Find where the given text appears and provide that cell's center as (x, y) coordinate. 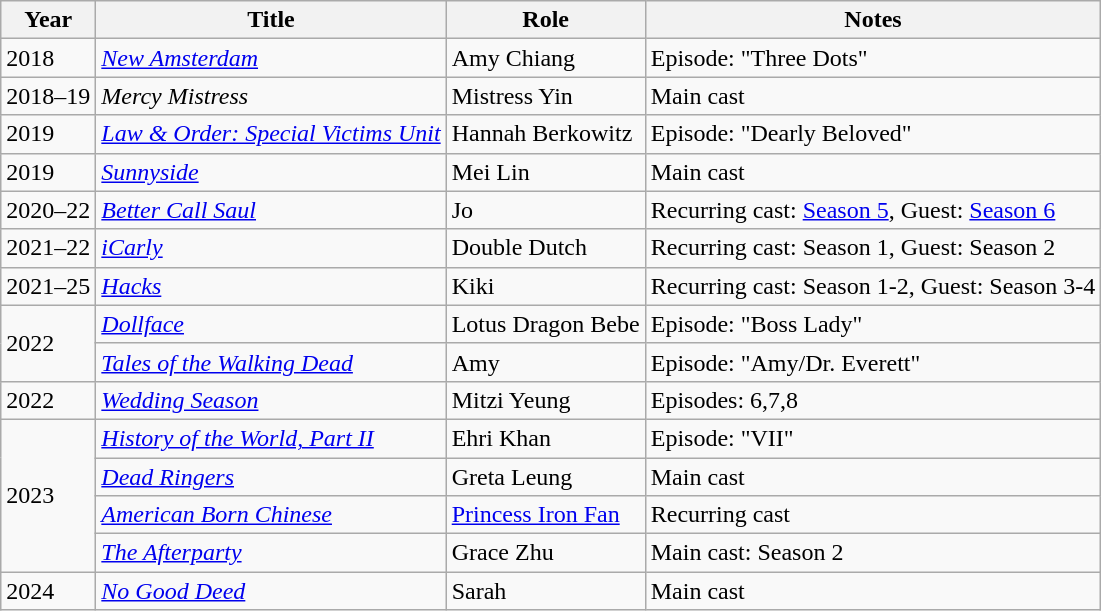
Amy Chiang (546, 58)
Better Call Saul (271, 210)
Episode: "Dearly Beloved" (873, 134)
Episode: "Three Dots" (873, 58)
Amy (546, 362)
Notes (873, 20)
Sunnyside (271, 172)
American Born Chinese (271, 515)
The Afterparty (271, 553)
Kiki (546, 286)
iCarly (271, 248)
Mistress Yin (546, 96)
Grace Zhu (546, 553)
2018 (48, 58)
2023 (48, 495)
Main cast: Season 2 (873, 553)
No Good Deed (271, 591)
Tales of the Walking Dead (271, 362)
2020–22 (48, 210)
Recurring cast (873, 515)
2021–25 (48, 286)
Wedding Season (271, 400)
Hacks (271, 286)
New Amsterdam (271, 58)
Year (48, 20)
Jo (546, 210)
Law & Order: Special Victims Unit (271, 134)
Double Dutch (546, 248)
Episodes: 6,7,8 (873, 400)
Role (546, 20)
Recurring cast: Season 1-2, Guest: Season 3-4 (873, 286)
2024 (48, 591)
Title (271, 20)
Mercy Mistress (271, 96)
Episode: "VII" (873, 438)
Dead Ringers (271, 477)
Dollface (271, 324)
Ehri Khan (546, 438)
Greta Leung (546, 477)
2018–19 (48, 96)
Mitzi Yeung (546, 400)
Lotus Dragon Bebe (546, 324)
Mei Lin (546, 172)
Episode: "Boss Lady" (873, 324)
Princess Iron Fan (546, 515)
Sarah (546, 591)
Hannah Berkowitz (546, 134)
Recurring cast: Season 5, Guest: Season 6 (873, 210)
2021–22 (48, 248)
Episode: "Amy/Dr. Everett" (873, 362)
History of the World, Part II (271, 438)
Recurring cast: Season 1, Guest: Season 2 (873, 248)
